Extract the [X, Y] coordinate from the center of the cell holding the provided text.  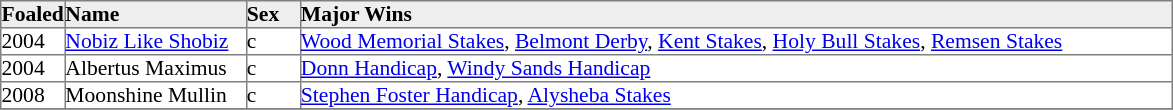
Sex [273, 14]
Donn Handicap, Windy Sands Handicap [736, 68]
Stephen Foster Handicap, Alysheba Stakes [736, 96]
Name [156, 14]
Nobiz Like Shobiz [156, 42]
2008 [33, 96]
Albertus Maximus [156, 68]
Major Wins [736, 14]
Wood Memorial Stakes, Belmont Derby, Kent Stakes, Holy Bull Stakes, Remsen Stakes [736, 42]
Foaled [33, 14]
Moonshine Mullin [156, 96]
